Search for the cell housing the specified text and yield its (x, y) center coordinate. 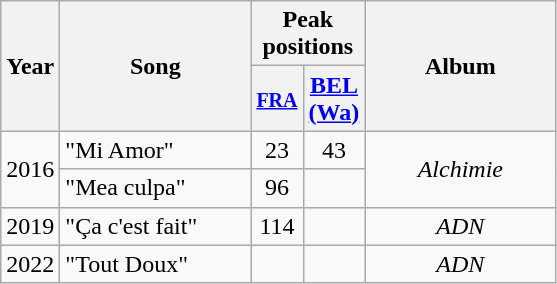
2019 (30, 226)
Year (30, 66)
Peak positions (308, 34)
43 (334, 150)
"Mi Amor" (156, 150)
2016 (30, 169)
Song (156, 66)
96 (277, 188)
114 (277, 226)
"Tout Doux" (156, 264)
Alchimie (460, 169)
"Mea culpa" (156, 188)
Album (460, 66)
FRA (277, 98)
BEL (Wa) (334, 98)
2022 (30, 264)
23 (277, 150)
"Ça c'est fait" (156, 226)
